Find where the given text appears and provide that cell's center as [X, Y] coordinate. 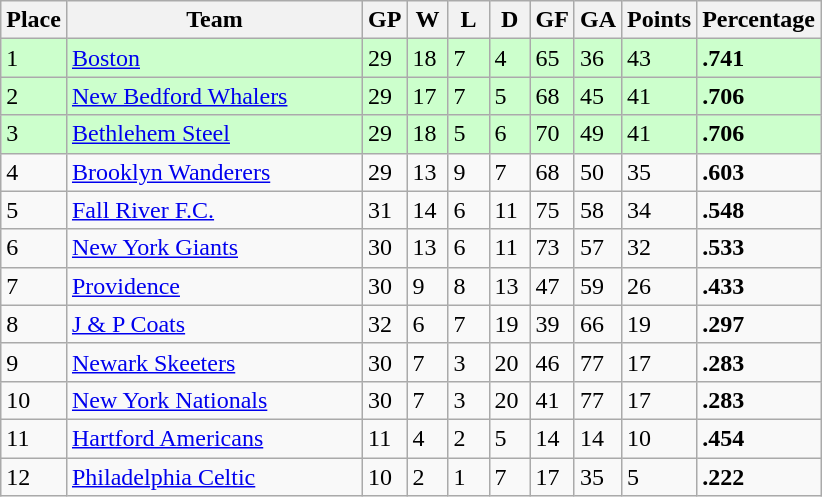
Fall River F.C. [214, 210]
Hartford Americans [214, 438]
26 [660, 286]
Providence [214, 286]
.603 [759, 172]
49 [598, 134]
Brooklyn Wanderers [214, 172]
65 [552, 58]
46 [552, 362]
59 [598, 286]
.454 [759, 438]
Newark Skeeters [214, 362]
39 [552, 324]
50 [598, 172]
D [510, 20]
.548 [759, 210]
Philadelphia Celtic [214, 477]
J & P Coats [214, 324]
GA [598, 20]
66 [598, 324]
Place [34, 20]
Points [660, 20]
57 [598, 248]
New Bedford Whalers [214, 96]
12 [34, 477]
.222 [759, 477]
70 [552, 134]
.741 [759, 58]
31 [385, 210]
58 [598, 210]
.433 [759, 286]
.533 [759, 248]
47 [552, 286]
43 [660, 58]
75 [552, 210]
34 [660, 210]
New York Nationals [214, 400]
Team [214, 20]
GP [385, 20]
Boston [214, 58]
W [428, 20]
.297 [759, 324]
L [468, 20]
GF [552, 20]
Bethlehem Steel [214, 134]
New York Giants [214, 248]
45 [598, 96]
Percentage [759, 20]
73 [552, 248]
36 [598, 58]
